Output the (x, y) coordinate of the center of the cell containing the given text.  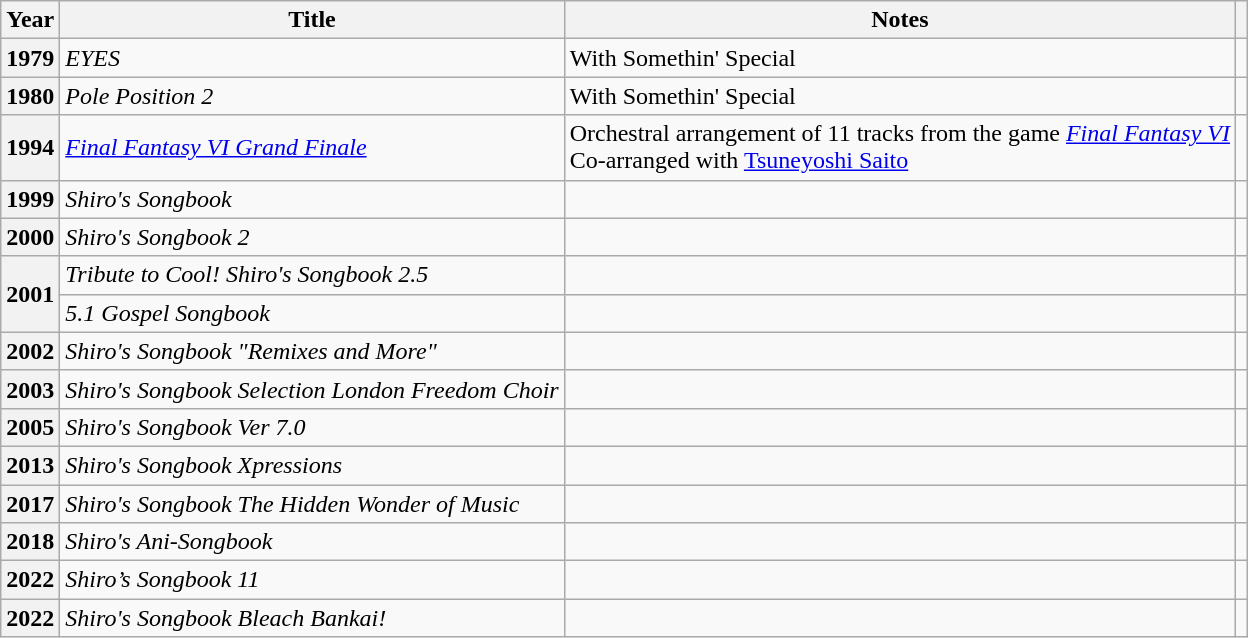
2013 (30, 465)
Final Fantasy VI Grand Finale (312, 148)
Title (312, 20)
Shiro's Songbook Bleach Bankai! (312, 618)
Shiro's Songbook Xpressions (312, 465)
2001 (30, 294)
Pole Position 2 (312, 96)
1979 (30, 58)
Tribute to Cool! Shiro's Songbook 2.5 (312, 275)
2000 (30, 237)
Shiro's Songbook Ver 7.0 (312, 427)
2017 (30, 503)
2018 (30, 542)
1980 (30, 96)
Notes (900, 20)
Shiro's Songbook The Hidden Wonder of Music (312, 503)
EYES (312, 58)
5.1 Gospel Songbook (312, 313)
Shiro's Songbook Selection London Freedom Choir (312, 389)
1994 (30, 148)
Shiro's Songbook 2 (312, 237)
2003 (30, 389)
2005 (30, 427)
Shiro's Songbook "Remixes and More" (312, 351)
Year (30, 20)
Orchestral arrangement of 11 tracks from the game Final Fantasy VICo-arranged with Tsuneyoshi Saito (900, 148)
Shiro's Songbook (312, 199)
2002 (30, 351)
1999 (30, 199)
Shiro's Ani-Songbook (312, 542)
Shiro’s Songbook 11 (312, 580)
